Determine the (x, y) coordinate at the center of the cell enclosing the given text.  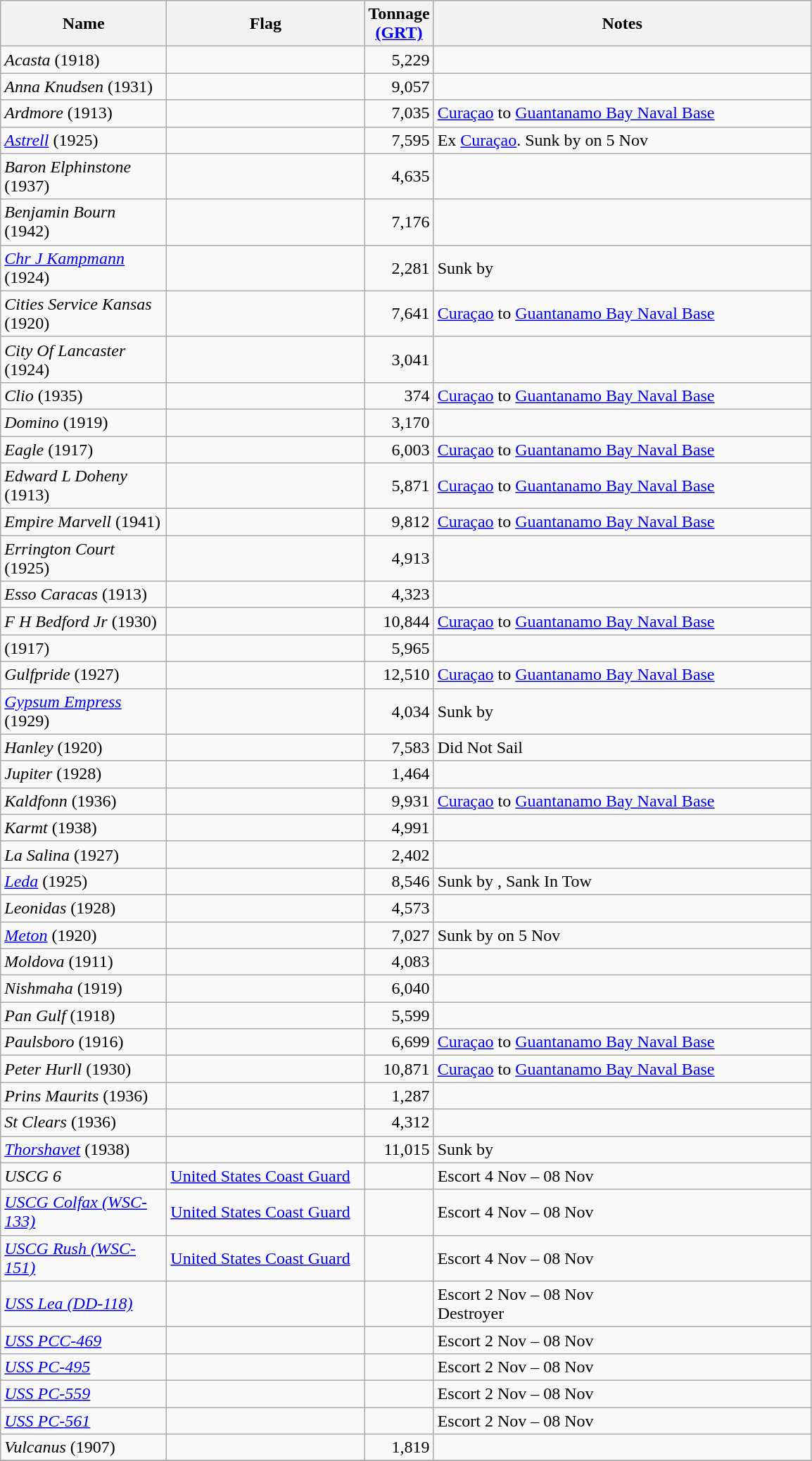
USS PC-559 (84, 1393)
Baron Elphinstone (1937) (84, 176)
7,027 (399, 935)
USS Lea (DD-118) (84, 1303)
5,599 (399, 1016)
Astrell (1925) (84, 140)
Leda (1925) (84, 881)
5,229 (399, 60)
3,170 (399, 422)
Clio (1935) (84, 396)
374 (399, 396)
6,699 (399, 1042)
1,464 (399, 774)
Name (84, 24)
Moldova (1911) (84, 962)
7,583 (399, 747)
USS PCC-469 (84, 1340)
5,871 (399, 486)
USCG Colfax (WSC-133) (84, 1212)
Hanley (1920) (84, 747)
USS PC-495 (84, 1367)
4,312 (399, 1122)
Errington Court (1925) (84, 559)
4,034 (399, 711)
Edward L Doheny (1913) (84, 486)
7,176 (399, 222)
Ardmore (1913) (84, 113)
Ex Curaçao. Sunk by on 5 Nov (622, 140)
6,003 (399, 450)
USCG 6 (84, 1176)
Jupiter (1928) (84, 774)
Chr J Kampmann (1924) (84, 267)
8,546 (399, 881)
Acasta (1918) (84, 60)
Esso Caracas (1913) (84, 595)
Cities Service Kansas (1920) (84, 314)
Paulsboro (1916) (84, 1042)
Empire Marvell (1941) (84, 522)
9,812 (399, 522)
9,931 (399, 801)
1,819 (399, 1448)
Vulcanus (1907) (84, 1448)
1,287 (399, 1096)
Pan Gulf (1918) (84, 1016)
Escort 2 Nov – 08 NovDestroyer (622, 1303)
10,871 (399, 1069)
7,595 (399, 140)
Tonnage (GRT) (399, 24)
City Of Lancaster (1924) (84, 359)
Prins Maurits (1936) (84, 1096)
Leonidas (1928) (84, 908)
Gulfpride (1927) (84, 675)
F H Bedford Jr (1930) (84, 621)
4,635 (399, 176)
3,041 (399, 359)
4,991 (399, 828)
USS PC-561 (84, 1421)
12,510 (399, 675)
Nishmaha (1919) (84, 989)
Thorshavet (1938) (84, 1149)
4,323 (399, 595)
Notes (622, 24)
Sunk by on 5 Nov (622, 935)
Gypsum Empress (1929) (84, 711)
4,573 (399, 908)
2,281 (399, 267)
4,913 (399, 559)
Did Not Sail (622, 747)
9,057 (399, 87)
Kaldfonn (1936) (84, 801)
5,965 (399, 648)
4,083 (399, 962)
Karmt (1938) (84, 828)
La Salina (1927) (84, 854)
11,015 (399, 1149)
10,844 (399, 621)
(1917) (84, 648)
Sunk by , Sank In Tow (622, 881)
Peter Hurll (1930) (84, 1069)
6,040 (399, 989)
Domino (1919) (84, 422)
7,641 (399, 314)
Eagle (1917) (84, 450)
2,402 (399, 854)
USCG Rush (WSC-151) (84, 1258)
7,035 (399, 113)
St Clears (1936) (84, 1122)
Meton (1920) (84, 935)
Anna Knudsen (1931) (84, 87)
Benjamin Bourn (1942) (84, 222)
Flag (266, 24)
